From the cell containing the given text, extract its center point as [X, Y] coordinate. 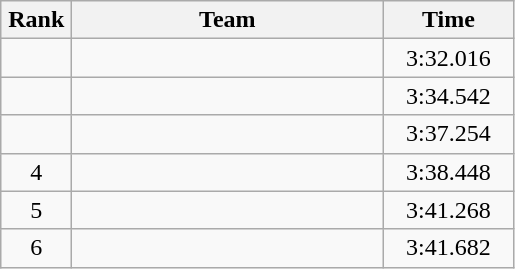
3:32.016 [448, 58]
3:37.254 [448, 134]
Team [228, 20]
6 [36, 248]
4 [36, 172]
3:38.448 [448, 172]
3:41.682 [448, 248]
3:34.542 [448, 96]
3:41.268 [448, 210]
Time [448, 20]
5 [36, 210]
Rank [36, 20]
